Extract the (x, y) coordinate from the center of the cell holding the provided text.  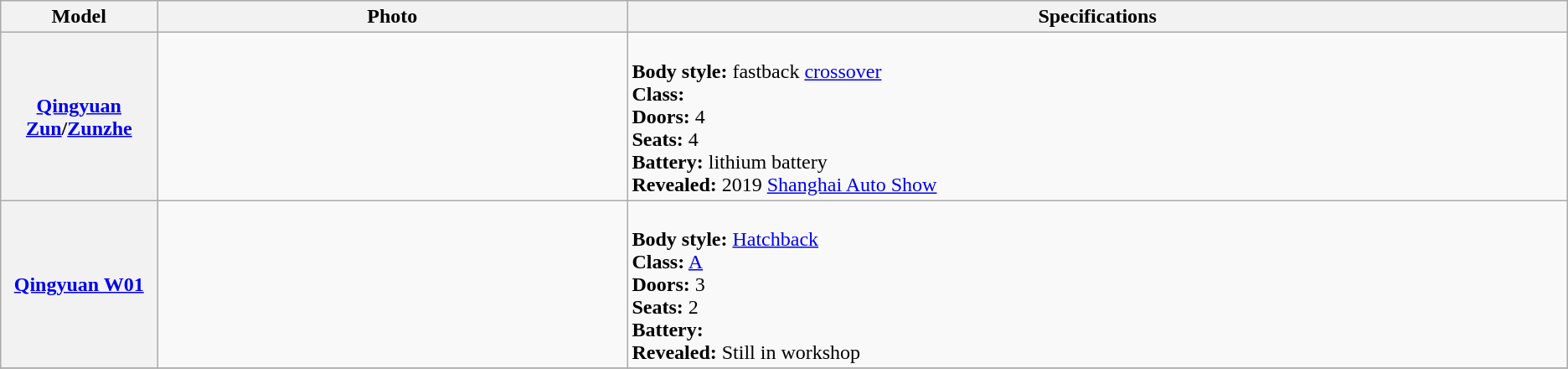
Model (79, 17)
Body style: HatchbackClass: ADoors: 3Seats: 2Battery:Revealed: Still in workshop (1097, 284)
Body style: fastback crossoverClass:Doors: 4Seats: 4Battery: lithium batteryRevealed: 2019 Shanghai Auto Show (1097, 117)
Specifications (1097, 17)
Qingyuan Zun/Zunzhe (79, 117)
Qingyuan W01 (79, 284)
Photo (392, 17)
